Locate the cell with the specified text and output its (X, Y) center coordinate. 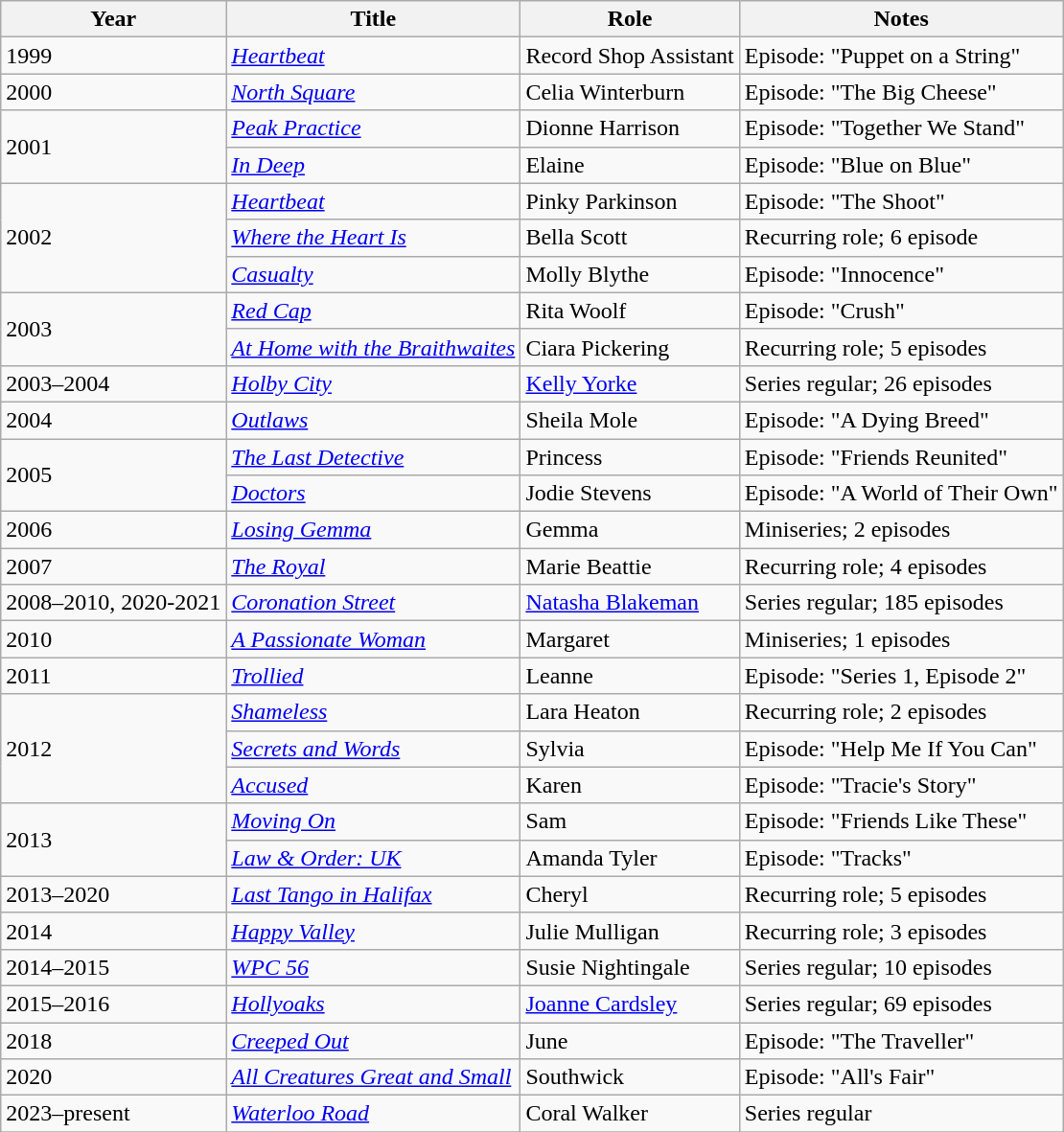
2013–2020 (113, 894)
Series regular; 69 episodes (901, 1004)
The Royal (374, 566)
Series regular; 185 episodes (901, 603)
Episode: "Puppet on a String" (901, 56)
Moving On (374, 821)
Series regular; 10 episodes (901, 967)
Celia Winterburn (630, 92)
Kelly Yorke (630, 383)
Record Shop Assistant (630, 56)
2010 (113, 639)
Coral Walker (630, 1114)
The Last Detective (374, 457)
Recurring role; 4 episodes (901, 566)
2020 (113, 1077)
Episode: "A World of Their Own" (901, 494)
2015–2016 (113, 1004)
Episode: "Help Me If You Can" (901, 749)
Last Tango in Halifax (374, 894)
Episode: "Crush" (901, 311)
2013 (113, 840)
Creeped Out (374, 1040)
Where the Heart Is (374, 238)
2014–2015 (113, 967)
Episode: "Friends Reunited" (901, 457)
Episode: "The Big Cheese" (901, 92)
2005 (113, 475)
Episode: "Tracks" (901, 858)
Dionne Harrison (630, 128)
Rita Woolf (630, 311)
Episode: "All's Fair" (901, 1077)
Recurring role; 6 episode (901, 238)
Margaret (630, 639)
Miniseries; 2 episodes (901, 530)
Miniseries; 1 episodes (901, 639)
In Deep (374, 165)
Southwick (630, 1077)
Episode: "Tracie's Story" (901, 785)
2023–present (113, 1114)
Accused (374, 785)
Marie Beattie (630, 566)
Episode: "Friends Like These" (901, 821)
Casualty (374, 274)
Waterloo Road (374, 1114)
2006 (113, 530)
2012 (113, 749)
2007 (113, 566)
Bella Scott (630, 238)
Role (630, 19)
Gemma (630, 530)
Trollied (374, 676)
Sylvia (630, 749)
North Square (374, 92)
Episode: "The Traveller" (901, 1040)
Joanne Cardsley (630, 1004)
Series regular (901, 1114)
Doctors (374, 494)
Episode: "Innocence" (901, 274)
Susie Nightingale (630, 967)
Princess (630, 457)
2002 (113, 238)
Holby City (374, 383)
2004 (113, 420)
Title (374, 19)
Episode: "A Dying Breed" (901, 420)
June (630, 1040)
Pinky Parkinson (630, 201)
Coronation Street (374, 603)
Recurring role; 3 episodes (901, 931)
Peak Practice (374, 128)
Jodie Stevens (630, 494)
Episode: "The Shoot" (901, 201)
Year (113, 19)
Elaine (630, 165)
2018 (113, 1040)
Molly Blythe (630, 274)
Hollyoaks (374, 1004)
Cheryl (630, 894)
Happy Valley (374, 931)
Red Cap (374, 311)
Sheila Mole (630, 420)
At Home with the Braithwaites (374, 347)
WPC 56 (374, 967)
Sam (630, 821)
Notes (901, 19)
All Creatures Great and Small (374, 1077)
Leanne (630, 676)
Karen (630, 785)
Julie Mulligan (630, 931)
A Passionate Woman (374, 639)
Episode: "Blue on Blue" (901, 165)
Law & Order: UK (374, 858)
Recurring role; 2 episodes (901, 712)
2011 (113, 676)
Amanda Tyler (630, 858)
Episode: "Together We Stand" (901, 128)
2001 (113, 147)
2000 (113, 92)
Lara Heaton (630, 712)
1999 (113, 56)
Natasha Blakeman (630, 603)
Losing Gemma (374, 530)
Series regular; 26 episodes (901, 383)
Shameless (374, 712)
2014 (113, 931)
2003–2004 (113, 383)
2008–2010, 2020-2021 (113, 603)
Outlaws (374, 420)
Secrets and Words (374, 749)
2003 (113, 329)
Ciara Pickering (630, 347)
Episode: "Series 1, Episode 2" (901, 676)
